Identify which cell holds the provided text, then report its [x, y] central coordinate. 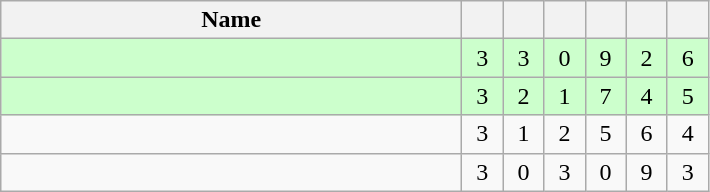
7 [606, 96]
Name [232, 20]
